Search for the cell housing the specified text and yield its (x, y) center coordinate. 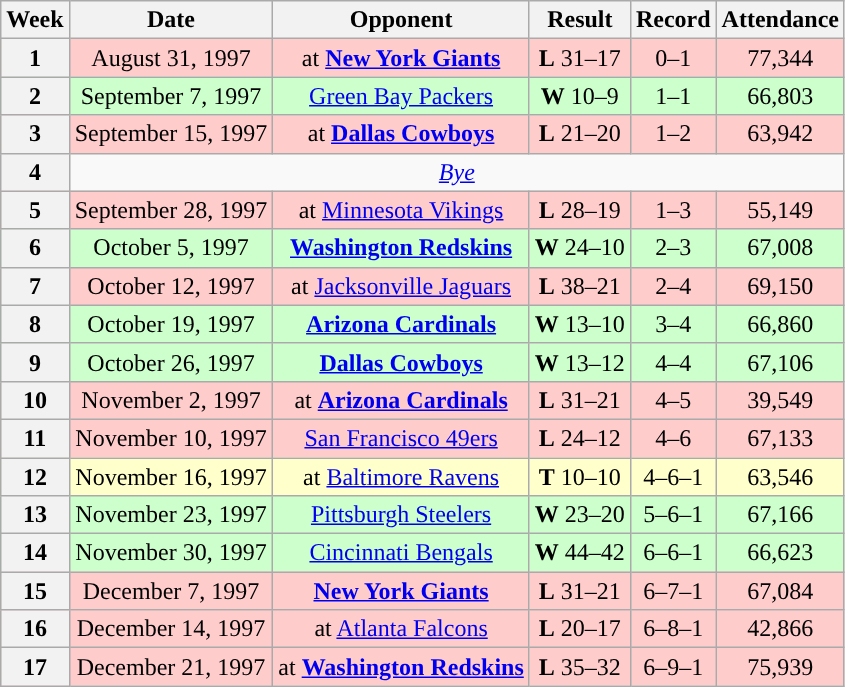
Record (673, 20)
4–6–1 (673, 477)
17 (35, 667)
Pittsburgh Steelers (401, 515)
7 (35, 286)
55,149 (780, 210)
Dallas Cowboys (401, 362)
1 (35, 58)
16 (35, 629)
4–5 (673, 400)
2–3 (673, 248)
October 5, 1997 (171, 248)
at Washington Redskins (401, 667)
67,133 (780, 438)
New York Giants (401, 591)
November 16, 1997 (171, 477)
75,939 (780, 667)
at Arizona Cardinals (401, 400)
1–3 (673, 210)
39,549 (780, 400)
December 21, 1997 (171, 667)
11 (35, 438)
1–1 (673, 96)
66,803 (780, 96)
6–6–1 (673, 553)
at Dallas Cowboys (401, 134)
6 (35, 248)
Bye (456, 172)
66,860 (780, 324)
6–8–1 (673, 629)
4–4 (673, 362)
67,008 (780, 248)
2–4 (673, 286)
L 20–17 (580, 629)
L 24–12 (580, 438)
L 21–20 (580, 134)
3–4 (673, 324)
5–6–1 (673, 515)
W 44–42 (580, 553)
W 13–12 (580, 362)
at Minnesota Vikings (401, 210)
December 14, 1997 (171, 629)
9 (35, 362)
Date (171, 20)
6–7–1 (673, 591)
October 12, 1997 (171, 286)
67,106 (780, 362)
November 10, 1997 (171, 438)
October 26, 1997 (171, 362)
10 (35, 400)
67,166 (780, 515)
Attendance (780, 20)
L 31–17 (580, 58)
3 (35, 134)
63,942 (780, 134)
8 (35, 324)
42,866 (780, 629)
L 38–21 (580, 286)
13 (35, 515)
W 23–20 (580, 515)
W 13–10 (580, 324)
at Baltimore Ravens (401, 477)
4 (35, 172)
Arizona Cardinals (401, 324)
14 (35, 553)
December 7, 1997 (171, 591)
Opponent (401, 20)
San Francisco 49ers (401, 438)
September 28, 1997 (171, 210)
63,546 (780, 477)
Washington Redskins (401, 248)
0–1 (673, 58)
November 23, 1997 (171, 515)
2 (35, 96)
77,344 (780, 58)
Green Bay Packers (401, 96)
12 (35, 477)
W 10–9 (580, 96)
5 (35, 210)
Week (35, 20)
August 31, 1997 (171, 58)
66,623 (780, 553)
September 15, 1997 (171, 134)
67,084 (780, 591)
at Atlanta Falcons (401, 629)
15 (35, 591)
Result (580, 20)
L 28–19 (580, 210)
at Jacksonville Jaguars (401, 286)
L 35–32 (580, 667)
September 7, 1997 (171, 96)
W 24–10 (580, 248)
4–6 (673, 438)
at New York Giants (401, 58)
69,150 (780, 286)
6–9–1 (673, 667)
T 10–10 (580, 477)
October 19, 1997 (171, 324)
Cincinnati Bengals (401, 553)
November 30, 1997 (171, 553)
1–2 (673, 134)
November 2, 1997 (171, 400)
